Pinpoint the cell where the given text exists, returning its [X, Y] midpoint coordinate. 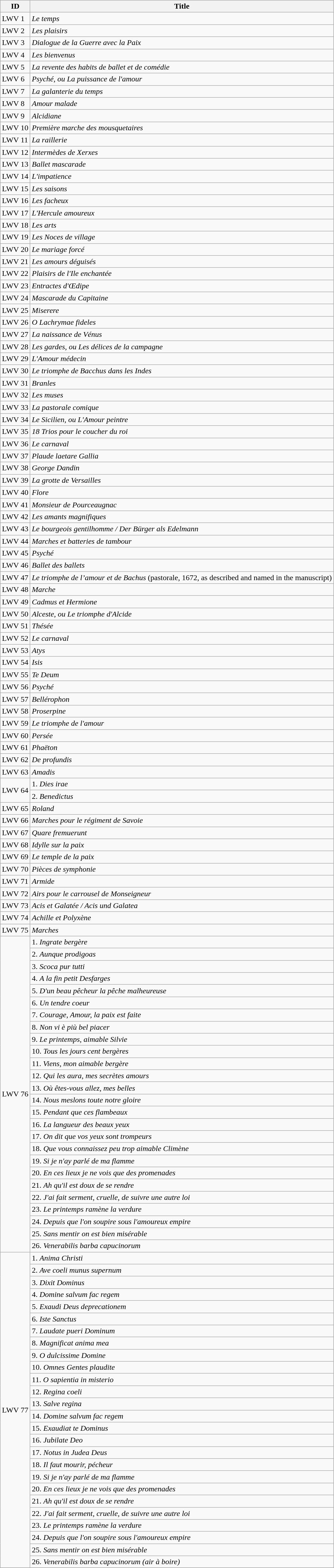
LWV 50 [15, 614]
Les amants magnifiques [182, 517]
Marche [182, 590]
Persée [182, 735]
Les facheux [182, 201]
Roland [182, 808]
8. Magnificat anima mea [182, 1343]
1. Dies irae [182, 784]
LWV 47 [15, 578]
Te Deum [182, 675]
LWV 64 [15, 790]
LWV 75 [15, 930]
LWV 48 [15, 590]
LWV 36 [15, 444]
Le triomphe de l’amour et de Bachus (pastorale, 1672, as described and named in the manuscript) [182, 578]
Isis [182, 663]
2. Ave coeli munus supernum [182, 1270]
Branles [182, 383]
LWV 15 [15, 189]
LWV 37 [15, 456]
LWV 61 [15, 748]
Proserpine [182, 711]
LWV 31 [15, 383]
LWV 32 [15, 395]
Ballet des ballets [182, 565]
Amadis [182, 772]
Marches pour le régiment de Savoie [182, 821]
LWV 74 [15, 918]
LWV 27 [15, 334]
LWV 23 [15, 286]
LWV 38 [15, 468]
LWV 60 [15, 735]
7. Laudate pueri Dominum [182, 1331]
Monsieur de Pourceaugnac [182, 504]
LWV 2 [15, 31]
LWV 76 [15, 1094]
Miserere [182, 310]
5. Exaudi Deus deprecationem [182, 1307]
Marches et batteries de tambour [182, 541]
Acis et Galatée / Acis und Galatea [182, 905]
26. Venerabilis barba capucinorum [182, 1246]
LWV 10 [15, 128]
LWV 11 [15, 140]
Idylle sur la paix [182, 845]
Bellérophon [182, 699]
LWV 44 [15, 541]
LWV 39 [15, 480]
Première marche des mousquetaires [182, 128]
Plaude laetare Gallia [182, 456]
LWV 67 [15, 833]
17. Notus in Judea Deus [182, 1452]
Le bourgeois gentilhomme / Der Bürger als Edelmann [182, 529]
LWV 73 [15, 905]
14. Domine salvum fac regem [182, 1416]
La grotte de Versailles [182, 480]
LWV 53 [15, 650]
LWV 30 [15, 371]
Pièces de symphonie [182, 869]
LWV 4 [15, 55]
LWV 72 [15, 893]
LWV 52 [15, 638]
Le Sicilien, ou L'Amour peintre [182, 420]
LWV 62 [15, 760]
LWV 3 [15, 43]
George Dandin [182, 468]
12. Regina coeli [182, 1392]
LWV 45 [15, 553]
1. Anima Christi [182, 1258]
LWV 19 [15, 237]
LWV 57 [15, 699]
18. Il faut mourir, pécheur [182, 1465]
Plaisirs de l'Ile enchantée [182, 274]
Le triomphe de l'amour [182, 723]
LWV 55 [15, 675]
La galanterie du temps [182, 91]
Les amours déguisés [182, 261]
Le mariage forcé [182, 249]
Les plaisirs [182, 31]
10. Tous les jours cent bergères [182, 1051]
LWV 35 [15, 432]
L'Amour médecin [182, 359]
Quare fremuerunt [182, 833]
ID [15, 6]
LWV 68 [15, 845]
Title [182, 6]
LWV 26 [15, 322]
LWV 20 [15, 249]
Intermèdes de Xerxes [182, 152]
Psyché, ou La puissance de l'amour [182, 79]
LWV 63 [15, 772]
Ballet mascarade [182, 164]
Armide [182, 881]
LWV 58 [15, 711]
Les muses [182, 395]
LWV 65 [15, 808]
LWV 56 [15, 687]
LWV 21 [15, 261]
LWV 24 [15, 298]
12. Qui les aura, mes secrètes amours [182, 1076]
Les bienvenus [182, 55]
Dialogue de la Guerre avec la Paix [182, 43]
LWV 77 [15, 1410]
Flore [182, 492]
9. Le printemps, aimable Silvie [182, 1039]
LWV 8 [15, 103]
LWV 22 [15, 274]
3. Dixit Dominus [182, 1282]
Mascarade du Capitaine [182, 298]
L'Hercule amoureux [182, 213]
LWV 33 [15, 407]
26. Venerabilis barba capucinorum (air à boire) [182, 1562]
Les saisons [182, 189]
13. Où êtes-vous allez, mes belles [182, 1088]
Le temps [182, 19]
La naissance de Vénus [182, 334]
LWV 59 [15, 723]
LWV 43 [15, 529]
LWV 41 [15, 504]
LWV 13 [15, 164]
LWV 7 [15, 91]
LWV 5 [15, 67]
L'impatience [182, 177]
Marches [182, 930]
Airs pour le carrousel de Monseigneur [182, 893]
11. O sapientia in misterio [182, 1380]
Le temple de la paix [182, 857]
Les arts [182, 225]
16. Jubilate Deo [182, 1440]
O Lachrymae fideles [182, 322]
Alcidiane [182, 116]
1. Ingrate bergère [182, 942]
Achille et Polyxène [182, 918]
LWV 6 [15, 79]
LWV 71 [15, 881]
LWV 54 [15, 663]
5. D'un beau pêcheur la pêche malheureuse [182, 991]
9. O dulcissime Domine [182, 1355]
LWV 16 [15, 201]
De profundis [182, 760]
18. Que vous connaissez peu trop aimable Climène [182, 1149]
La revente des habits de ballet et de comédie [182, 67]
7. Courage, Amour, la paix est faite [182, 1015]
Atys [182, 650]
15. Exaudiat te Dominus [182, 1428]
Les gardes, ou Les délices de la campagne [182, 346]
17. On dit que vos yeux sont trompeurs [182, 1137]
8. Non vi è più bel piacer [182, 1027]
14. Nous meslons toute notre gloire [182, 1100]
LWV 9 [15, 116]
LWV 17 [15, 213]
Le triomphe de Bacchus dans les Indes [182, 371]
Thésée [182, 626]
13. Salve regina [182, 1404]
LWV 14 [15, 177]
4. Domine salvum fac regem [182, 1294]
La pastorale comique [182, 407]
LWV 12 [15, 152]
15. Pendant que ces flambeaux [182, 1112]
LWV 1 [15, 19]
LWV 46 [15, 565]
LWV 34 [15, 420]
18 Trios pour le coucher du roi [182, 432]
6. Un tendre coeur [182, 1003]
4. A la fin petit Desfarges [182, 979]
10. Omnes Gentes plaudite [182, 1367]
LWV 66 [15, 821]
3. Scoca pur tutti [182, 966]
LWV 70 [15, 869]
LWV 42 [15, 517]
LWV 40 [15, 492]
2. Benedictus [182, 796]
La raillerie [182, 140]
LWV 28 [15, 346]
6. Iste Sanctus [182, 1319]
LWV 25 [15, 310]
Les Noces de village [182, 237]
LWV 51 [15, 626]
16. La langueur des beaux yeux [182, 1124]
Entractes d'Œdipe [182, 286]
2. Aunque prodigoas [182, 954]
Amour malade [182, 103]
LWV 18 [15, 225]
LWV 29 [15, 359]
Alceste, ou Le triomphe d'Alcide [182, 614]
Cadmus et Hermione [182, 602]
LWV 69 [15, 857]
LWV 49 [15, 602]
Phaëton [182, 748]
11. Viens, mon aimable bergère [182, 1064]
